Search for the cell housing the specified text and yield its [X, Y] center coordinate. 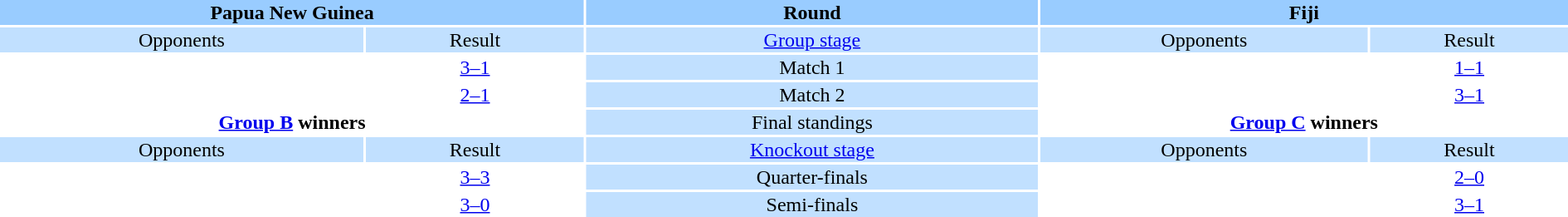
Quarter-finals [811, 177]
Match 2 [811, 95]
Papua New Guinea [292, 12]
3–0 [475, 205]
Group C winners [1304, 122]
2–0 [1469, 177]
1–1 [1469, 67]
Semi-finals [811, 205]
Knockout stage [811, 150]
Fiji [1304, 12]
Final standings [811, 122]
Match 1 [811, 67]
Round [811, 12]
3–3 [475, 177]
Group stage [811, 40]
2–1 [475, 95]
Group B winners [292, 122]
